Search for the cell housing the specified text and yield its (X, Y) center coordinate. 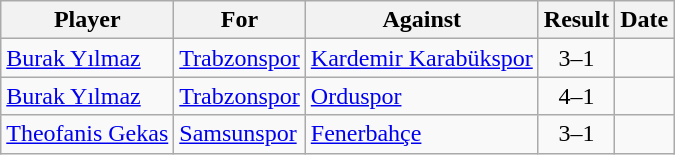
Theofanis Gekas (88, 134)
For (240, 20)
Fenerbahçe (422, 134)
4–1 (576, 96)
Against (422, 20)
Result (576, 20)
Player (88, 20)
Samsunspor (240, 134)
Kardemir Karabükspor (422, 58)
Orduspor (422, 96)
Date (644, 20)
